From the cell containing the given text, extract its center point as [x, y] coordinate. 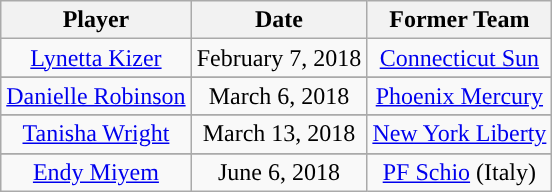
New York Liberty [460, 134]
June 6, 2018 [279, 172]
Danielle Robinson [96, 96]
Former Team [460, 20]
March 13, 2018 [279, 134]
Tanisha Wright [96, 134]
Endy Miyem [96, 172]
Player [96, 20]
Phoenix Mercury [460, 96]
Date [279, 20]
February 7, 2018 [279, 58]
PF Schio (Italy) [460, 172]
Lynetta Kizer [96, 58]
Connecticut Sun [460, 58]
March 6, 2018 [279, 96]
